Output the [x, y] coordinate of the center of the cell containing the given text.  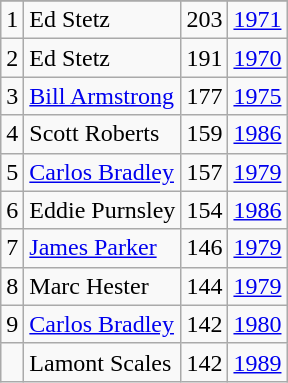
146 [204, 248]
Bill Armstrong [102, 96]
1 [12, 20]
203 [204, 20]
7 [12, 248]
8 [12, 286]
154 [204, 210]
191 [204, 58]
157 [204, 172]
1970 [258, 58]
Eddie Purnsley [102, 210]
6 [12, 210]
4 [12, 134]
Marc Hester [102, 286]
5 [12, 172]
Lamont Scales [102, 362]
9 [12, 324]
3 [12, 96]
159 [204, 134]
1975 [258, 96]
1971 [258, 20]
144 [204, 286]
1980 [258, 324]
177 [204, 96]
James Parker [102, 248]
2 [12, 58]
1989 [258, 362]
Scott Roberts [102, 134]
